Return [X, Y] of the center of cell containing provided text 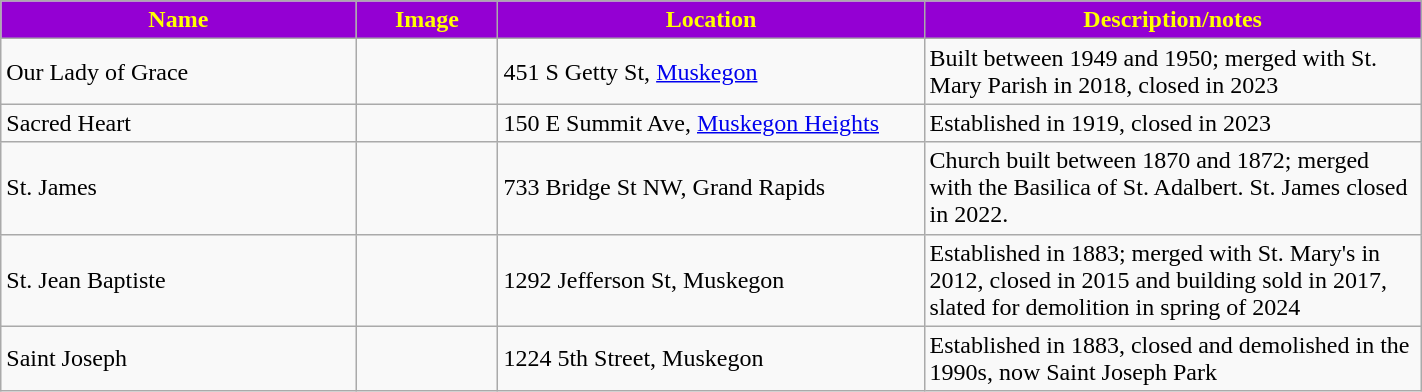
Description/notes [1172, 20]
Our Lady of Grace [178, 72]
1224 5th Street, Muskegon [711, 358]
Sacred Heart [178, 123]
150 E Summit Ave, Muskegon Heights [711, 123]
St. James [178, 188]
Established in 1883, closed and demolished in the 1990s, now Saint Joseph Park [1172, 358]
1292 Jefferson St, Muskegon [711, 280]
Image [427, 20]
451 S Getty St, Muskegon [711, 72]
733 Bridge St NW, Grand Rapids [711, 188]
Saint Joseph [178, 358]
Established in 1919, closed in 2023 [1172, 123]
Location [711, 20]
Name [178, 20]
Established in 1883; merged with St. Mary's in 2012, closed in 2015 and building sold in 2017, slated for demolition in spring of 2024 [1172, 280]
St. Jean Baptiste [178, 280]
Church built between 1870 and 1872; merged with the Basilica of St. Adalbert. St. James closed in 2022. [1172, 188]
Built between 1949 and 1950; merged with St. Mary Parish in 2018, closed in 2023 [1172, 72]
